Locate the cell with the specified text and output its [X, Y] center coordinate. 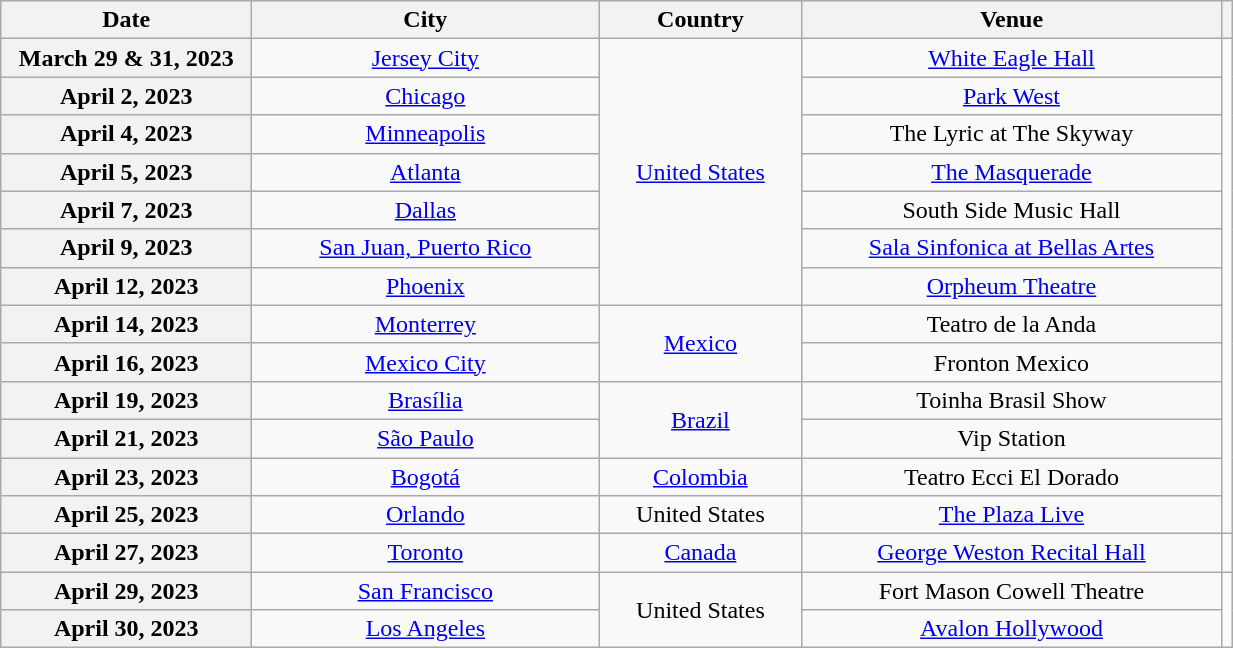
Fronton Mexico [1012, 362]
Orpheum Theatre [1012, 286]
Brasília [426, 400]
April 7, 2023 [126, 210]
April 21, 2023 [126, 438]
The Lyric at The Skyway [1012, 134]
Brazil [700, 419]
April 5, 2023 [126, 172]
George Weston Recital Hall [1012, 553]
Phoenix [426, 286]
Country [700, 20]
April 9, 2023 [126, 248]
April 23, 2023 [126, 477]
Toinha Brasil Show [1012, 400]
The Masquerade [1012, 172]
Minneapolis [426, 134]
Date [126, 20]
The Plaza Live [1012, 515]
April 29, 2023 [126, 591]
Chicago [426, 96]
City [426, 20]
Jersey City [426, 58]
Venue [1012, 20]
Colombia [700, 477]
Bogotá [426, 477]
Monterrey [426, 324]
April 14, 2023 [126, 324]
Vip Station [1012, 438]
Canada [700, 553]
Atlanta [426, 172]
South Side Music Hall [1012, 210]
April 30, 2023 [126, 629]
April 12, 2023 [126, 286]
White Eagle Hall [1012, 58]
April 27, 2023 [126, 553]
São Paulo [426, 438]
Sala Sinfonica at Bellas Artes [1012, 248]
Park West [1012, 96]
Fort Mason Cowell Theatre [1012, 591]
April 2, 2023 [126, 96]
April 25, 2023 [126, 515]
Dallas [426, 210]
April 4, 2023 [126, 134]
March 29 & 31, 2023 [126, 58]
Avalon Hollywood [1012, 629]
San Francisco [426, 591]
Toronto [426, 553]
Mexico [700, 343]
Mexico City [426, 362]
Orlando [426, 515]
Los Angeles [426, 629]
Teatro de la Anda [1012, 324]
April 19, 2023 [126, 400]
April 16, 2023 [126, 362]
San Juan, Puerto Rico [426, 248]
Teatro Ecci El Dorado [1012, 477]
